Pinpoint the cell where the given text exists, returning its [X, Y] midpoint coordinate. 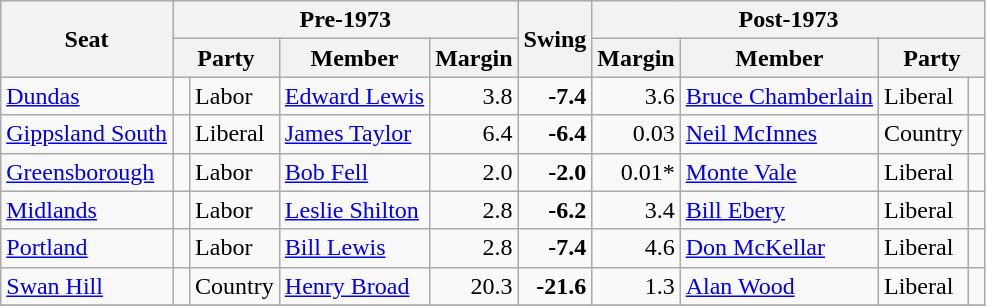
20.3 [474, 286]
3.6 [636, 96]
James Taylor [354, 134]
-6.4 [555, 134]
Swing [555, 39]
Don McKellar [779, 248]
Greensborough [87, 172]
0.01* [636, 172]
Alan Wood [779, 286]
Swan Hill [87, 286]
3.8 [474, 96]
-2.0 [555, 172]
0.03 [636, 134]
Midlands [87, 210]
Bruce Chamberlain [779, 96]
Leslie Shilton [354, 210]
Henry Broad [354, 286]
Neil McInnes [779, 134]
2.0 [474, 172]
Edward Lewis [354, 96]
1.3 [636, 286]
Bill Lewis [354, 248]
4.6 [636, 248]
Pre-1973 [345, 20]
Post-1973 [789, 20]
Seat [87, 39]
Bill Ebery [779, 210]
-21.6 [555, 286]
Bob Fell [354, 172]
Dundas [87, 96]
Gippsland South [87, 134]
Portland [87, 248]
3.4 [636, 210]
Monte Vale [779, 172]
-6.2 [555, 210]
6.4 [474, 134]
